Return [X, Y] of the center of cell containing provided text 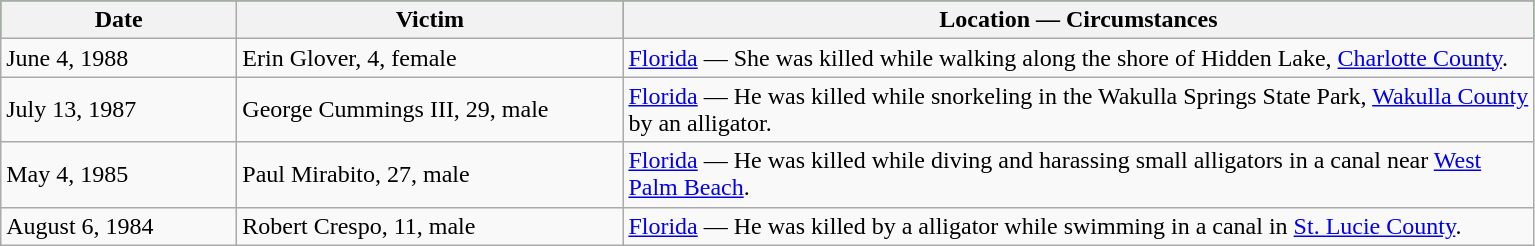
Florida — He was killed by a alligator while swimming in a canal in St. Lucie County. [1078, 226]
June 4, 1988 [119, 58]
Victim [430, 20]
Florida — She was killed while walking along the shore of Hidden Lake, Charlotte County. [1078, 58]
August 6, 1984 [119, 226]
Florida — He was killed while diving and harassing small alligators in a canal near West Palm Beach. [1078, 174]
May 4, 1985 [119, 174]
Florida — He was killed while snorkeling in the Wakulla Springs State Park, Wakulla County by an alligator. [1078, 110]
Location — Circumstances [1078, 20]
Robert Crespo, 11, male [430, 226]
Date [119, 20]
July 13, 1987 [119, 110]
George Cummings III, 29, male [430, 110]
Erin Glover, 4, female [430, 58]
Paul Mirabito, 27, male [430, 174]
